Detect which cell encompasses the target text, then output its (x, y) center coordinate. 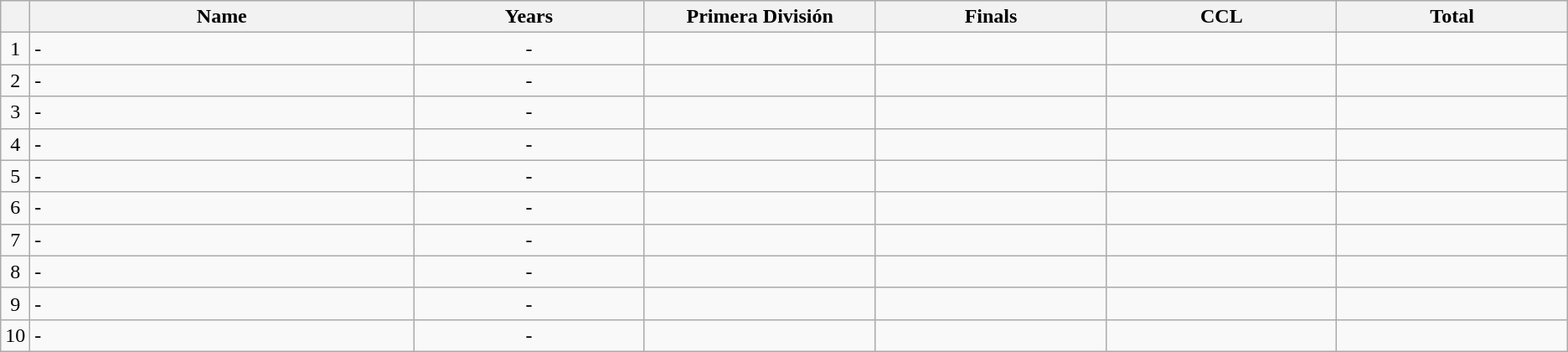
7 (15, 240)
6 (15, 208)
Total (1452, 17)
Finals (991, 17)
2 (15, 80)
Years (529, 17)
Name (222, 17)
3 (15, 112)
9 (15, 303)
CCL (1221, 17)
4 (15, 144)
1 (15, 49)
5 (15, 176)
10 (15, 335)
Primera División (760, 17)
8 (15, 272)
